For the text-containing cell, return its midpoint in (X, Y) coordinate format. 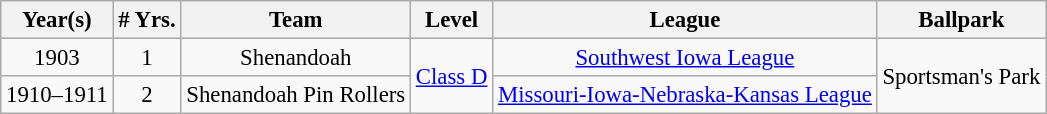
Shenandoah (296, 58)
Ballpark (961, 20)
Missouri-Iowa-Nebraska-Kansas League (685, 95)
1903 (57, 58)
Sportsman's Park (961, 76)
Class D (452, 76)
Year(s) (57, 20)
Shenandoah Pin Rollers (296, 95)
2 (147, 95)
1910–1911 (57, 95)
League (685, 20)
Level (452, 20)
Team (296, 20)
# Yrs. (147, 20)
Southwest Iowa League (685, 58)
1 (147, 58)
